Detect which cell encompasses the target text, then output its (X, Y) center coordinate. 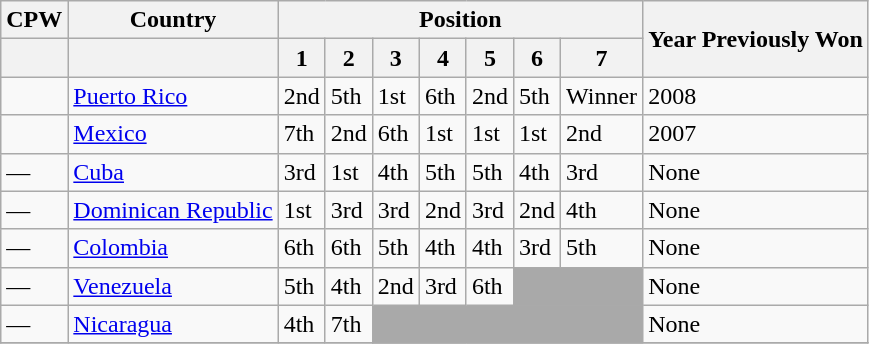
2008 (756, 96)
7 (602, 58)
Winner (602, 96)
Puerto Rico (173, 96)
4 (442, 58)
2 (348, 58)
5 (490, 58)
Dominican Republic (173, 210)
2007 (756, 134)
Position (460, 20)
CPW (34, 20)
3 (396, 58)
1 (302, 58)
Nicaragua (173, 324)
Country (173, 20)
Cuba (173, 172)
Mexico (173, 134)
6 (536, 58)
Venezuela (173, 286)
Year Previously Won (756, 39)
Colombia (173, 248)
